Output the (x, y) coordinate of the center of the cell containing the given text.  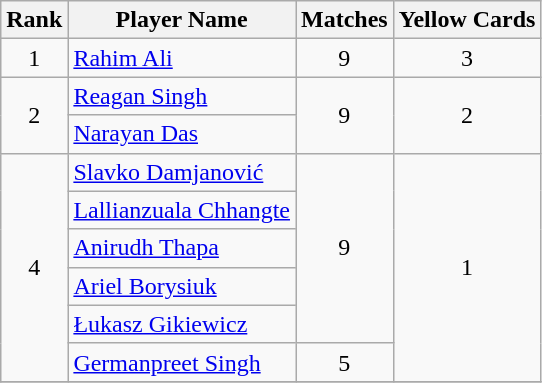
Łukasz Gikiewicz (182, 324)
Yellow Cards (467, 20)
4 (34, 267)
Slavko Damjanović (182, 172)
Matches (345, 20)
Rahim Ali (182, 58)
Player Name (182, 20)
3 (467, 58)
Reagan Singh (182, 96)
Rank (34, 20)
Lallianzuala Chhangte (182, 210)
Ariel Borysiuk (182, 286)
Narayan Das (182, 134)
Germanpreet Singh (182, 362)
5 (345, 362)
Anirudh Thapa (182, 248)
